Provide the [x, y] coordinate of the cell's center where the given text is located.  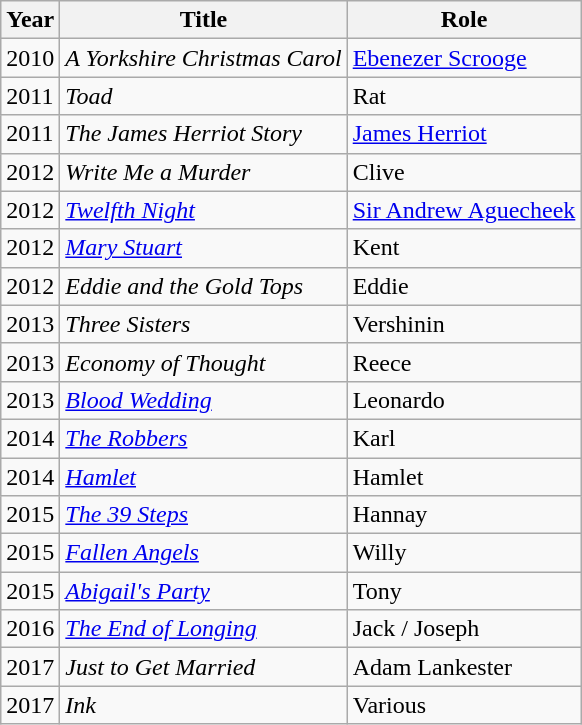
Tony [464, 591]
Willy [464, 553]
Hannay [464, 515]
Eddie [464, 286]
The Robbers [204, 438]
The James Herriot Story [204, 134]
Leonardo [464, 400]
Blood Wedding [204, 400]
Twelfth Night [204, 210]
Fallen Angels [204, 553]
Reece [464, 362]
Mary Stuart [204, 248]
Clive [464, 172]
Ebenezer Scrooge [464, 58]
James Herriot [464, 134]
Ink [204, 705]
Just to Get Married [204, 667]
Year [30, 20]
2010 [30, 58]
Jack / Joseph [464, 629]
2016 [30, 629]
Role [464, 20]
Three Sisters [204, 324]
The End of Longing [204, 629]
Toad [204, 96]
Economy of Thought [204, 362]
Karl [464, 438]
Kent [464, 248]
Eddie and the Gold Tops [204, 286]
Various [464, 705]
Adam Lankester [464, 667]
Sir Andrew Aguecheek [464, 210]
Rat [464, 96]
The 39 Steps [204, 515]
Write Me a Murder [204, 172]
Title [204, 20]
Abigail's Party [204, 591]
Vershinin [464, 324]
A Yorkshire Christmas Carol [204, 58]
